Identify which cell holds the provided text, then report its (x, y) central coordinate. 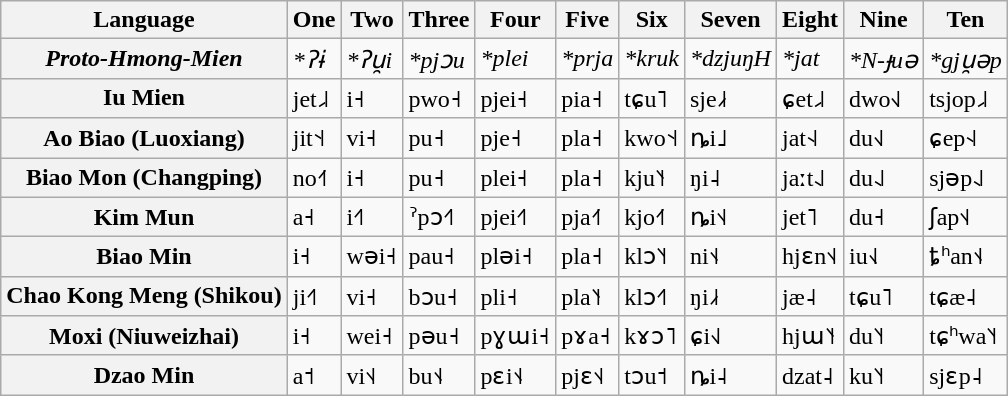
dzat˨ (810, 375)
sjɛp˨ (966, 375)
Biao Mon (Changping) (144, 178)
pjei˧ (516, 98)
klɔ˥˧ (652, 257)
dwo˧˩ (884, 98)
jet˥ (810, 217)
klɔ˧˥ (652, 296)
pla˥˧ (588, 296)
pəu˧ (439, 336)
pja˧˥ (588, 217)
pli˧ (516, 296)
Chao Kong Meng (Shikou) (144, 296)
tɔu˦ (652, 375)
pɤa˧ (588, 336)
hjɯ˥˧ (810, 336)
*dzjuŋH (730, 59)
Kim Mun (144, 217)
tɕʰwa˥˧ (966, 336)
Iu Mien (144, 98)
*pjɔu (439, 59)
kjo˧˥ (652, 217)
pɣɯi˧ (516, 336)
*ʔu̯i (372, 59)
*kruk (652, 59)
ŋi˩˧ (730, 296)
Dzao Min (144, 375)
ɕet˩˨ (810, 98)
ɕep˧˨ (966, 138)
*gju̯əp (966, 59)
wei˧ (372, 336)
pjɛ˦˨ (588, 375)
Ao Biao (Luoxiang) (144, 138)
Seven (730, 20)
*ʔɨ (314, 59)
ȶʰan˦˨ (966, 257)
ɕi˧˩ (730, 336)
Four (516, 20)
Five (588, 20)
kwo˦˧ (652, 138)
no˧˥ (314, 178)
Nine (884, 20)
bu˦˨ (439, 375)
du˨˩ (884, 178)
ni˦˨ (730, 257)
One (314, 20)
pau˧ (439, 257)
pləi˧ (516, 257)
jat˧˨ (810, 138)
pwo˧ (439, 98)
i˧˥ (372, 217)
ȵi˩ (730, 138)
tɕæ˨ (966, 296)
Language (144, 20)
du˧ (884, 217)
pia˧ (588, 98)
du˧˩ (884, 138)
Moxi (Niuweizhai) (144, 336)
*prja (588, 59)
Three (439, 20)
tsjop˩˨ (966, 98)
Biao Min (144, 257)
iu˧˩ (884, 257)
Two (372, 20)
jæ˨ (810, 296)
Eight (810, 20)
a˦ (314, 375)
kɤɔ˥ (652, 336)
kju˥˧ (652, 178)
vi˦˨ (372, 375)
plei˧ (516, 178)
pɛi˦˨ (516, 375)
Six (652, 20)
du˥˧ (884, 336)
ˀpɔ˧˥ (439, 217)
*jat (810, 59)
pjei˧˥ (516, 217)
jit˦˧ (314, 138)
bɔu˧ (439, 296)
a˧ (314, 217)
*plei (516, 59)
Proto-Hmong-Mien (144, 59)
*N-ɟuə (884, 59)
pje˧ (516, 138)
ku˥˧ (884, 375)
jet˩˨ (314, 98)
ji˧˥ (314, 296)
sje˩˧ (730, 98)
Ten (966, 20)
wəi˧ (372, 257)
ʃap˦˨ (966, 217)
ȵi˦˨ (730, 217)
ŋi˨ (730, 178)
ȵi˨ (730, 375)
jaːt˨˩ (810, 178)
hjɛn˦˨ (810, 257)
sjəp˨˩ (966, 178)
